Return [X, Y] of the center of cell containing provided text 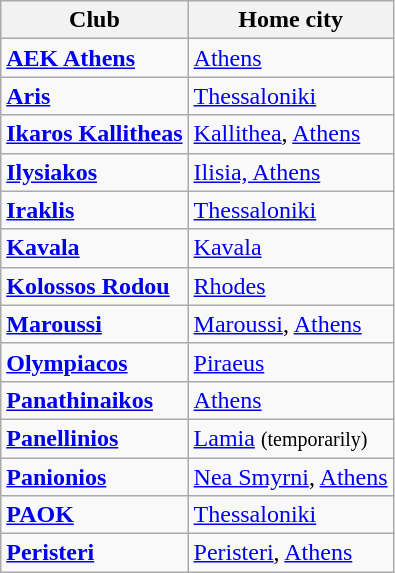
Kallithea, Athens [290, 134]
Maroussi, Athens [290, 324]
Ilisia, Athens [290, 172]
Iraklis [94, 210]
Ilysiakos [94, 172]
Aris [94, 96]
AEK Athens [94, 58]
Nea Smyrni, Athens [290, 477]
Club [94, 20]
Peristeri [94, 553]
Ikaros Kallitheas [94, 134]
Lamia (temporarily) [290, 438]
PAOK [94, 515]
Panellinios [94, 438]
Piraeus [290, 362]
Home city [290, 20]
Maroussi [94, 324]
Kolossos Rodou [94, 286]
Panionios [94, 477]
Rhodes [290, 286]
Olympiacos [94, 362]
Peristeri, Athens [290, 553]
Panathinaikos [94, 400]
